Scan for the cell matching the given text and deliver its [x, y] coordinate at center. 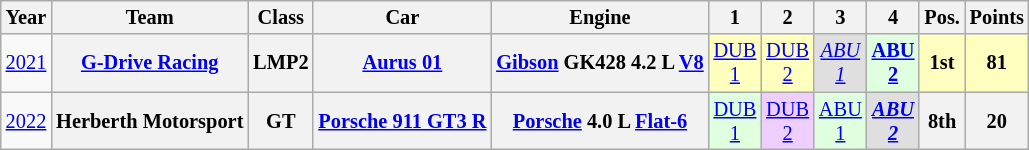
3 [840, 17]
G-Drive Racing [150, 63]
1 [736, 17]
2 [788, 17]
Aurus 01 [402, 63]
Gibson GK428 4.2 L V8 [600, 63]
Herberth Motorsport [150, 121]
8th [942, 121]
GT [280, 121]
81 [997, 63]
20 [997, 121]
Car [402, 17]
1st [942, 63]
Porsche 911 GT3 R [402, 121]
4 [894, 17]
Team [150, 17]
LMP2 [280, 63]
2022 [26, 121]
Year [26, 17]
Points [997, 17]
Class [280, 17]
Porsche 4.0 L Flat-6 [600, 121]
Engine [600, 17]
2021 [26, 63]
Pos. [942, 17]
